Provide the [x, y] coordinate of the cell's center where the given text is located.  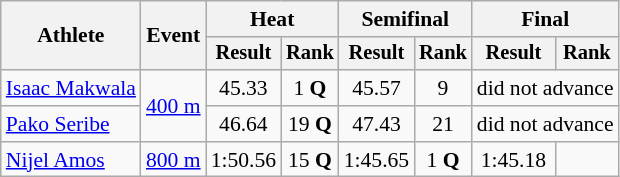
400 m [174, 106]
45.57 [376, 88]
1 Q [310, 88]
19 Q [310, 124]
9 [443, 88]
47.43 [376, 124]
Event [174, 36]
Athlete [71, 36]
45.33 [244, 88]
Pako Seribe [71, 124]
Semifinal [406, 19]
Final [546, 19]
46.64 [244, 124]
Heat [272, 19]
Isaac Makwala [71, 88]
21 [443, 124]
